Provide the (x, y) coordinate of the cell's center where the given text is located.  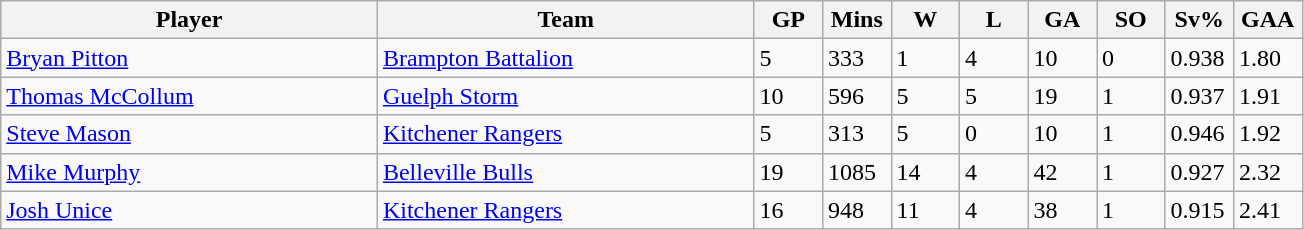
Team (566, 20)
1.80 (1268, 58)
SO (1130, 20)
313 (857, 134)
Brampton Battalion (566, 58)
2.41 (1268, 210)
1085 (857, 172)
Mins (857, 20)
1.92 (1268, 134)
Josh Unice (190, 210)
14 (925, 172)
2.32 (1268, 172)
Mike Murphy (190, 172)
L (994, 20)
GA (1062, 20)
Belleville Bulls (566, 172)
11 (925, 210)
Guelph Storm (566, 96)
Sv% (1199, 20)
Player (190, 20)
Steve Mason (190, 134)
16 (788, 210)
0.915 (1199, 210)
596 (857, 96)
0.927 (1199, 172)
Bryan Pitton (190, 58)
0.937 (1199, 96)
42 (1062, 172)
GP (788, 20)
948 (857, 210)
Thomas McCollum (190, 96)
W (925, 20)
0.946 (1199, 134)
1.91 (1268, 96)
38 (1062, 210)
333 (857, 58)
0.938 (1199, 58)
GAA (1268, 20)
